Search for the cell housing the specified text and yield its (X, Y) center coordinate. 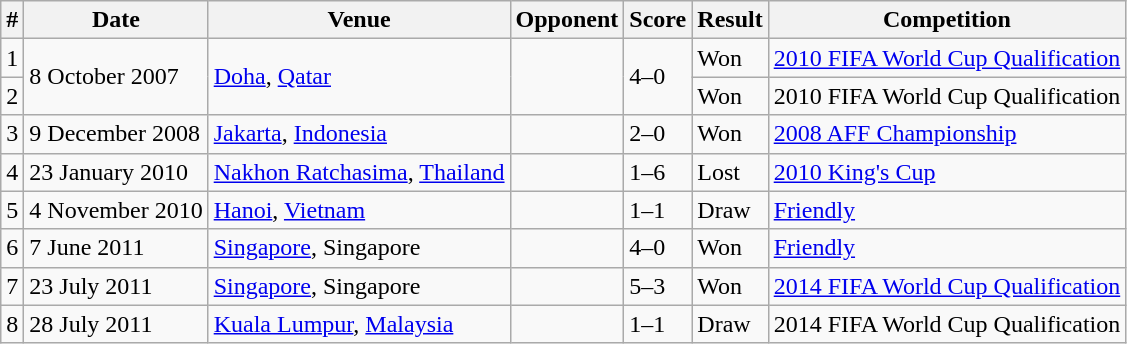
5–3 (658, 286)
1–6 (658, 172)
1 (12, 58)
2 (12, 96)
8 October 2007 (116, 77)
4 (12, 172)
Opponent (567, 20)
5 (12, 210)
# (12, 20)
7 June 2011 (116, 248)
Kuala Lumpur, Malaysia (359, 324)
28 July 2011 (116, 324)
8 (12, 324)
Venue (359, 20)
6 (12, 248)
23 July 2011 (116, 286)
Competition (947, 20)
3 (12, 134)
Score (658, 20)
Date (116, 20)
2–0 (658, 134)
Result (730, 20)
4 November 2010 (116, 210)
7 (12, 286)
9 December 2008 (116, 134)
Nakhon Ratchasima, Thailand (359, 172)
2008 AFF Championship (947, 134)
2010 King's Cup (947, 172)
Doha, Qatar (359, 77)
Lost (730, 172)
Hanoi, Vietnam (359, 210)
Jakarta, Indonesia (359, 134)
23 January 2010 (116, 172)
